Search for the cell housing the specified text and yield its (x, y) center coordinate. 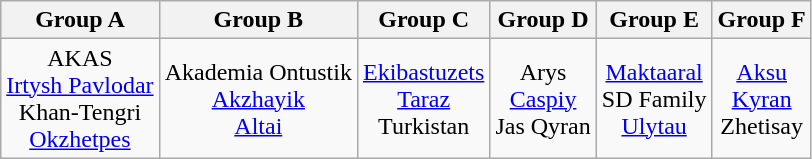
Group B (258, 20)
Group E (654, 20)
Group F (762, 20)
EkibastuzetsTarazTurkistan (423, 98)
AKASIrtysh PavlodarKhan-TengriOkzhetpes (80, 98)
Group A (80, 20)
Akademia OntustikAkzhayikAltai (258, 98)
Group D (543, 20)
ArysCaspiyJas Qyran (543, 98)
AksuKyranZhetisay (762, 98)
Group C (423, 20)
MaktaaralSD FamilyUlytau (654, 98)
